Output the [x, y] coordinate of the center of the cell containing the given text.  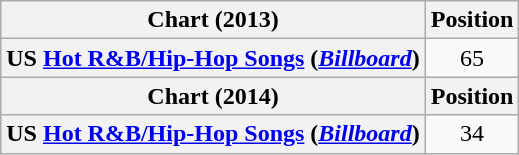
34 [472, 134]
Chart (2013) [213, 20]
65 [472, 58]
Chart (2014) [213, 96]
